Detect which cell encompasses the target text, then output its (X, Y) center coordinate. 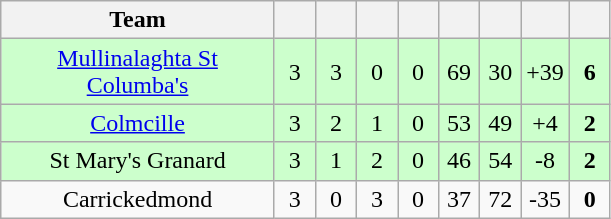
+39 (546, 72)
-8 (546, 161)
49 (500, 123)
30 (500, 72)
54 (500, 161)
-35 (546, 199)
37 (460, 199)
+4 (546, 123)
6 (590, 72)
53 (460, 123)
St Mary's Granard (138, 161)
Mullinalaghta St Columba's (138, 72)
Team (138, 20)
69 (460, 72)
Carrickedmond (138, 199)
Colmcille (138, 123)
46 (460, 161)
72 (500, 199)
